Pinpoint the cell where the given text exists, returning its [x, y] midpoint coordinate. 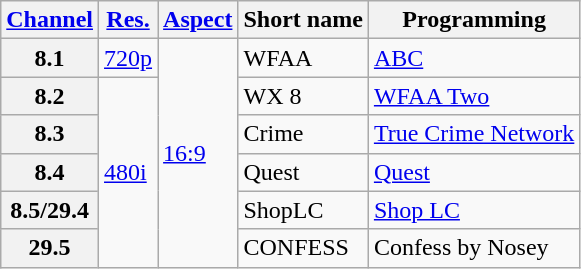
Res. [128, 20]
Crime [303, 134]
480i [128, 172]
8.4 [50, 172]
WX 8 [303, 96]
CONFESS [303, 248]
8.2 [50, 96]
WFAA Two [474, 96]
Aspect [198, 20]
Channel [50, 20]
ShopLC [303, 210]
Programming [474, 20]
ABC [474, 58]
Short name [303, 20]
Shop LC [474, 210]
WFAA [303, 58]
8.5/29.4 [50, 210]
16:9 [198, 153]
True Crime Network [474, 134]
Confess by Nosey [474, 248]
720p [128, 58]
8.1 [50, 58]
29.5 [50, 248]
8.3 [50, 134]
